Provide the [X, Y] coordinate of the cell's center where the given text is located.  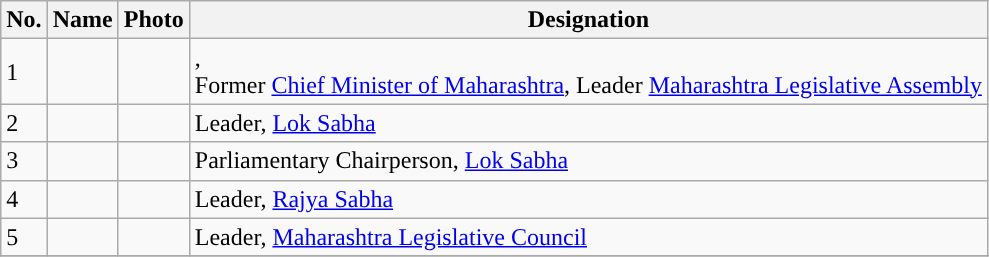
Leader, Maharashtra Legislative Council [588, 237]
Photo [154, 20]
No. [24, 20]
4 [24, 199]
2 [24, 123]
Leader, Lok Sabha [588, 123]
1 [24, 72]
Parliamentary Chairperson, Lok Sabha [588, 161]
,Former Chief Minister of Maharashtra, Leader Maharashtra Legislative Assembly [588, 72]
5 [24, 237]
Name [82, 20]
Leader, Rajya Sabha [588, 199]
3 [24, 161]
Designation [588, 20]
